Return the [X, Y] coordinate for the center point of the cell that contains the specified text.  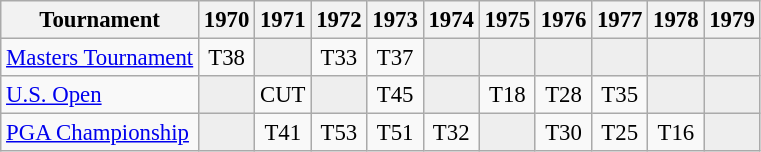
PGA Championship [100, 133]
CUT [283, 95]
1973 [395, 20]
1976 [563, 20]
1970 [227, 20]
T35 [620, 95]
T37 [395, 58]
T25 [620, 133]
Tournament [100, 20]
1979 [732, 20]
T45 [395, 95]
T18 [507, 95]
T51 [395, 133]
1978 [676, 20]
1975 [507, 20]
T28 [563, 95]
1972 [339, 20]
1971 [283, 20]
T53 [339, 133]
U.S. Open [100, 95]
T32 [451, 133]
Masters Tournament [100, 58]
T16 [676, 133]
1974 [451, 20]
T30 [563, 133]
T41 [283, 133]
1977 [620, 20]
T33 [339, 58]
T38 [227, 58]
